Find where the given text appears and provide that cell's center as [X, Y] coordinate. 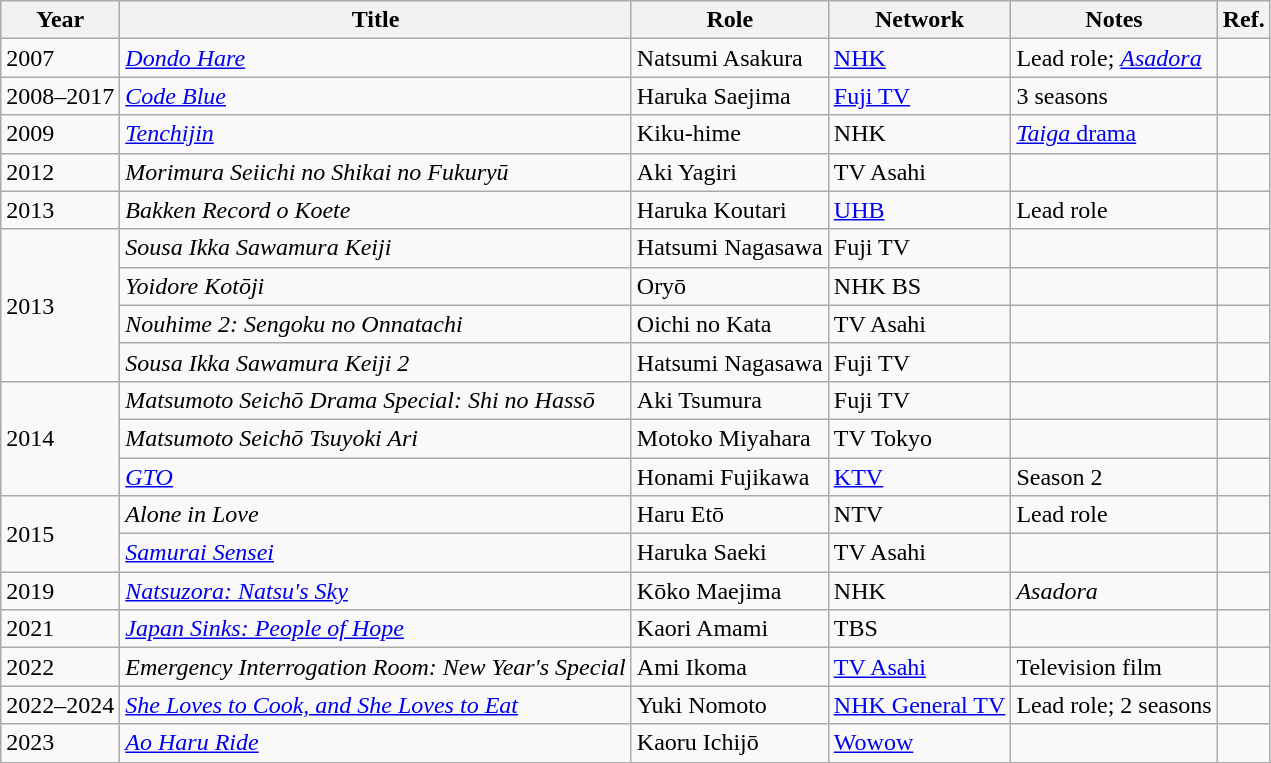
GTO [376, 477]
Matsumoto Seichō Drama Special: Shi no Hassō [376, 400]
2009 [60, 134]
2015 [60, 534]
Samurai Sensei [376, 553]
2023 [60, 743]
Yoidore Kotōji [376, 286]
Ami Ikoma [730, 667]
Nouhime 2: Sengoku no Onnatachi [376, 324]
Aki Tsumura [730, 400]
Kaori Amami [730, 629]
Ref. [1244, 20]
Morimura Seiichi no Shikai no Fukuryū [376, 172]
Haruka Saeki [730, 553]
Haruka Saejima [730, 96]
NTV [920, 515]
Oichi no Kata [730, 324]
Wowow [920, 743]
2014 [60, 438]
Oryō [730, 286]
Network [920, 20]
Season 2 [1114, 477]
TV Tokyo [920, 438]
Natsumi Asakura [730, 58]
Yuki Nomoto [730, 705]
2019 [60, 591]
Lead role; 2 seasons [1114, 705]
Television film [1114, 667]
Japan Sinks: People of Hope [376, 629]
KTV [920, 477]
Emergency Interrogation Room: New Year's Special [376, 667]
Honami Fujikawa [730, 477]
Notes [1114, 20]
Ao Haru Ride [376, 743]
Alone in Love [376, 515]
Kiku-hime [730, 134]
Code Blue [376, 96]
Haruka Koutari [730, 210]
Kōko Maejima [730, 591]
Bakken Record o Koete [376, 210]
Sousa Ikka Sawamura Keiji 2 [376, 362]
Haru Etō [730, 515]
3 seasons [1114, 96]
Taiga drama [1114, 134]
Aki Yagiri [730, 172]
Dondo Hare [376, 58]
Title [376, 20]
2022 [60, 667]
Matsumoto Seichō Tsuyoki Ari [376, 438]
Role [730, 20]
Tenchijin [376, 134]
Lead role; Asadora [1114, 58]
Sousa Ikka Sawamura Keiji [376, 248]
2007 [60, 58]
NHK General TV [920, 705]
2008–2017 [60, 96]
Motoko Miyahara [730, 438]
Kaoru Ichijō [730, 743]
UHB [920, 210]
NHK BS [920, 286]
TBS [920, 629]
Asadora [1114, 591]
Natsuzora: Natsu's Sky [376, 591]
2021 [60, 629]
She Loves to Cook, and She Loves to Eat [376, 705]
Year [60, 20]
2022–2024 [60, 705]
2012 [60, 172]
